Return [x, y] of the center of cell containing provided text 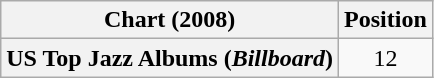
Position [386, 20]
12 [386, 58]
Chart (2008) [170, 20]
US Top Jazz Albums (Billboard) [170, 58]
